Capture the cell that displays the provided text and extract its (x, y) central coordinate. 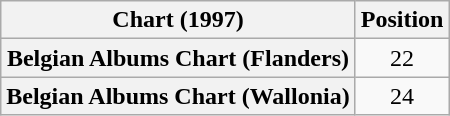
Belgian Albums Chart (Wallonia) (178, 96)
Position (402, 20)
Belgian Albums Chart (Flanders) (178, 58)
22 (402, 58)
Chart (1997) (178, 20)
24 (402, 96)
